Determine the (X, Y) coordinate at the center of the cell enclosing the given text.  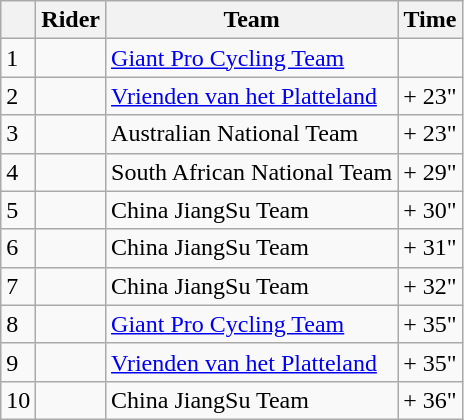
+ 30" (430, 210)
7 (18, 286)
+ 36" (430, 400)
5 (18, 210)
9 (18, 362)
Australian National Team (252, 134)
10 (18, 400)
8 (18, 324)
4 (18, 172)
+ 29" (430, 172)
2 (18, 96)
+ 31" (430, 248)
South African National Team (252, 172)
3 (18, 134)
Time (430, 20)
Rider (71, 20)
Team (252, 20)
+ 32" (430, 286)
6 (18, 248)
1 (18, 58)
